From the cell containing the given text, extract its center point as (X, Y) coordinate. 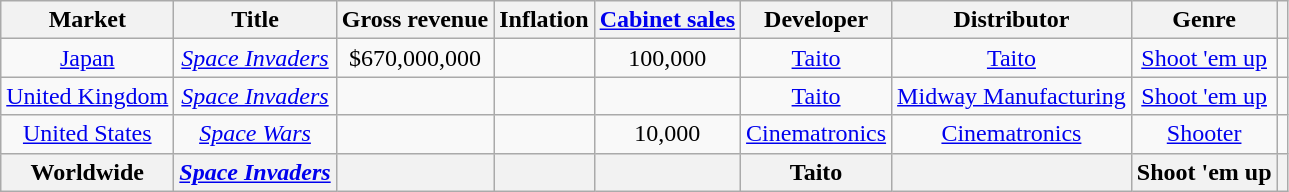
Space Wars (255, 134)
Cabinet sales (667, 20)
10,000 (667, 134)
Japan (88, 58)
United States (88, 134)
Title (255, 20)
100,000 (667, 58)
$670,000,000 (415, 58)
Distributor (1012, 20)
Developer (816, 20)
Genre (1204, 20)
Inflation (544, 20)
Worldwide (88, 172)
United Kingdom (88, 96)
Gross revenue (415, 20)
Midway Manufacturing (1012, 96)
Shooter (1204, 134)
Market (88, 20)
